Output the (X, Y) coordinate of the center of the cell containing the given text.  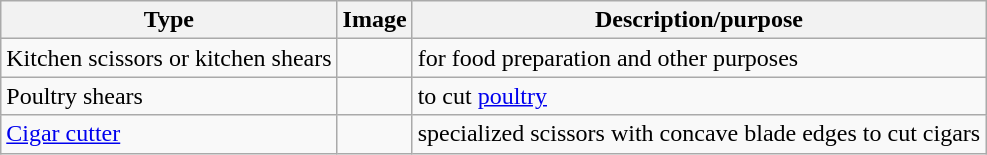
Cigar cutter (169, 134)
for food preparation and other purposes (699, 58)
Description/purpose (699, 20)
Kitchen scissors or kitchen shears (169, 58)
to cut poultry (699, 96)
specialized scissors with concave blade edges to cut cigars (699, 134)
Type (169, 20)
Poultry shears (169, 96)
Image (374, 20)
